Pinpoint the cell where the given text exists, returning its (X, Y) midpoint coordinate. 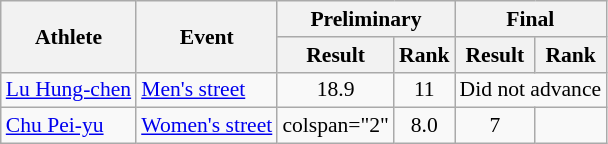
Final (531, 19)
colspan="2" (336, 126)
Preliminary (366, 19)
Men's street (206, 90)
Women's street (206, 126)
Athlete (68, 36)
Lu Hung-chen (68, 90)
Did not advance (531, 90)
18.9 (336, 90)
7 (496, 126)
Event (206, 36)
8.0 (424, 126)
Chu Pei-yu (68, 126)
11 (424, 90)
